Search for the cell housing the specified text and yield its [x, y] center coordinate. 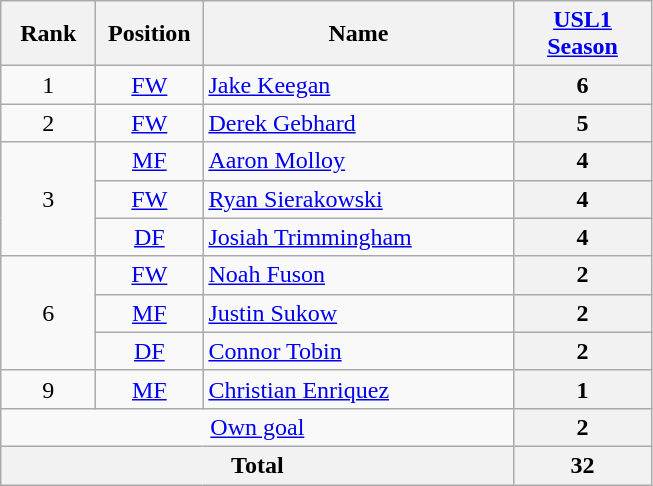
3 [48, 199]
Derek Gebhard [358, 123]
Name [358, 34]
Rank [48, 34]
USL1 Season [582, 34]
9 [48, 389]
Josiah Trimmingham [358, 237]
Aaron Molloy [358, 161]
Noah Fuson [358, 275]
Position [150, 34]
32 [582, 465]
Own goal [258, 427]
5 [582, 123]
Connor Tobin [358, 351]
Ryan Sierakowski [358, 199]
Christian Enriquez [358, 389]
Total [258, 465]
Justin Sukow [358, 313]
Jake Keegan [358, 85]
